Determine the (x, y) coordinate at the center of the cell enclosing the given text.  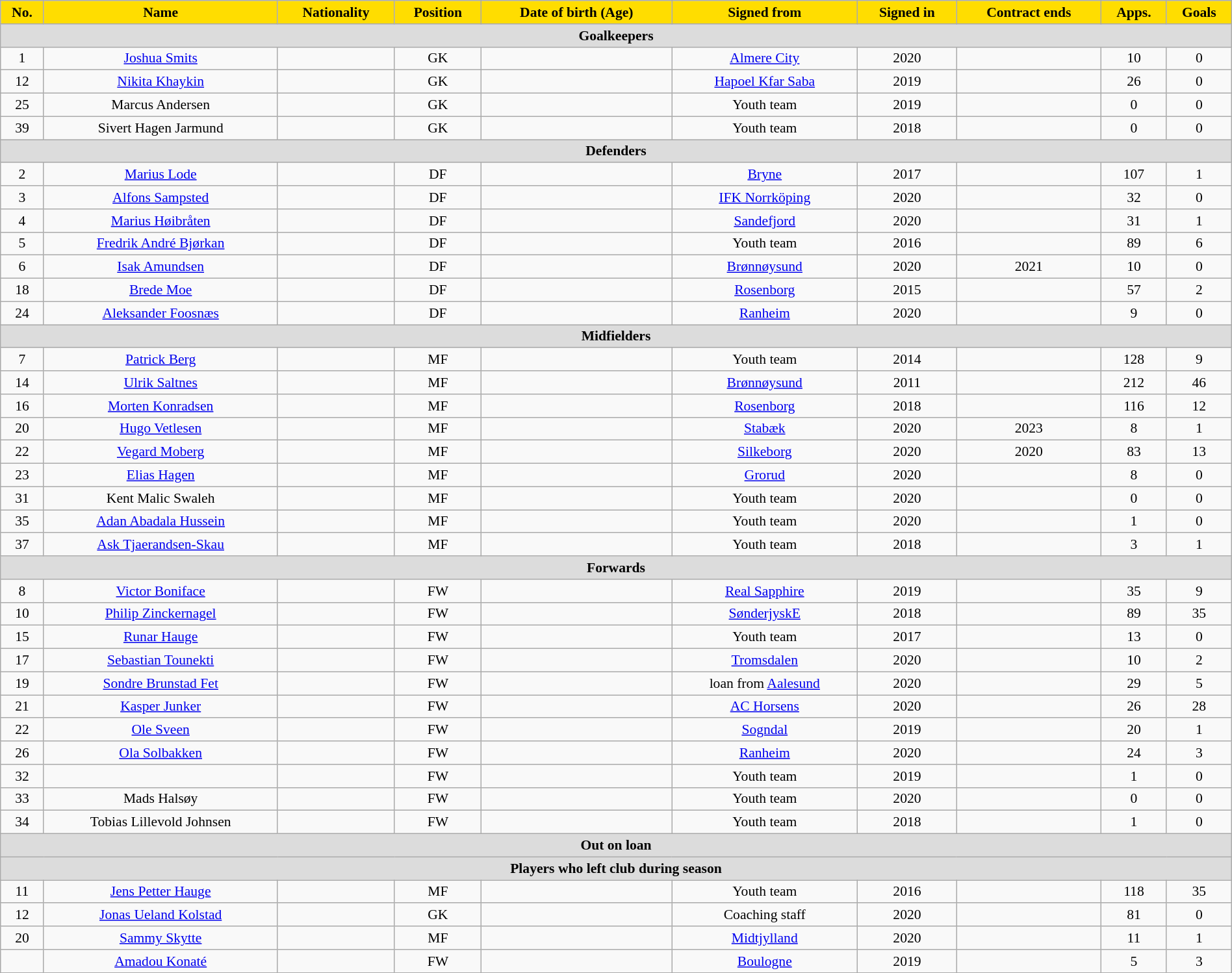
Adan Abadala Hussein (160, 522)
Alfons Sampsted (160, 197)
2021 (1029, 267)
2011 (907, 383)
Position (438, 12)
Grorud (765, 475)
2014 (907, 360)
Boulogne (765, 961)
29 (1135, 683)
Mads Halsøy (160, 799)
Morten Konradsen (160, 406)
118 (1135, 892)
Nikita Khaykin (160, 82)
83 (1135, 452)
Victor Boniface (160, 591)
Runar Hauge (160, 637)
Jonas Ueland Kolstad (160, 915)
Sivert Hagen Jarmund (160, 128)
SønderjyskE (765, 614)
IFK Norrköping (765, 197)
25 (22, 105)
loan from Aalesund (765, 683)
Silkeborg (765, 452)
Midtjylland (765, 938)
Forwards (616, 568)
Contract ends (1029, 12)
AC Horsens (765, 707)
212 (1135, 383)
Bryne (765, 175)
57 (1135, 290)
Sebastian Tounekti (160, 661)
Date of birth (Age) (577, 12)
37 (22, 545)
Out on loan (616, 846)
Sogndal (765, 730)
116 (1135, 406)
Joshua Smits (160, 58)
17 (22, 661)
Marius Lode (160, 175)
Fredrik André Bjørkan (160, 244)
Signed from (765, 12)
39 (22, 128)
Patrick Berg (160, 360)
4 (22, 221)
Philip Zinckernagel (160, 614)
Kasper Junker (160, 707)
Defenders (616, 151)
Nationality (336, 12)
19 (22, 683)
14 (22, 383)
No. (22, 12)
Hugo Vetlesen (160, 429)
18 (22, 290)
Tobias Lillevold Johnsen (160, 822)
Hapoel Kfar Saba (765, 82)
Kent Malic Swaleh (160, 498)
46 (1199, 383)
Players who left club during season (616, 868)
Almere City (765, 58)
Ulrik Saltnes (160, 383)
81 (1135, 915)
7 (22, 360)
Sandefjord (765, 221)
Jens Petter Hauge (160, 892)
Ole Sveen (160, 730)
Vegard Moberg (160, 452)
2015 (907, 290)
Ola Solbakken (160, 753)
Apps. (1135, 12)
Elias Hagen (160, 475)
23 (22, 475)
33 (22, 799)
Ask Tjaerandsen-Skau (160, 545)
Marius Høibråten (160, 221)
Name (160, 12)
Isak Amundsen (160, 267)
Signed in (907, 12)
Sammy Skytte (160, 938)
Midfielders (616, 336)
128 (1135, 360)
16 (22, 406)
Amadou Konaté (160, 961)
107 (1135, 175)
28 (1199, 707)
15 (22, 637)
Sondre Brunstad Fet (160, 683)
Marcus Andersen (160, 105)
Aleksander Foosnæs (160, 313)
34 (22, 822)
Goalkeepers (616, 36)
Coaching staff (765, 915)
Tromsdalen (765, 661)
Goals (1199, 12)
Real Sapphire (765, 591)
21 (22, 707)
2023 (1029, 429)
Brede Moe (160, 290)
Stabæk (765, 429)
